Search for the cell housing the specified text and yield its (x, y) center coordinate. 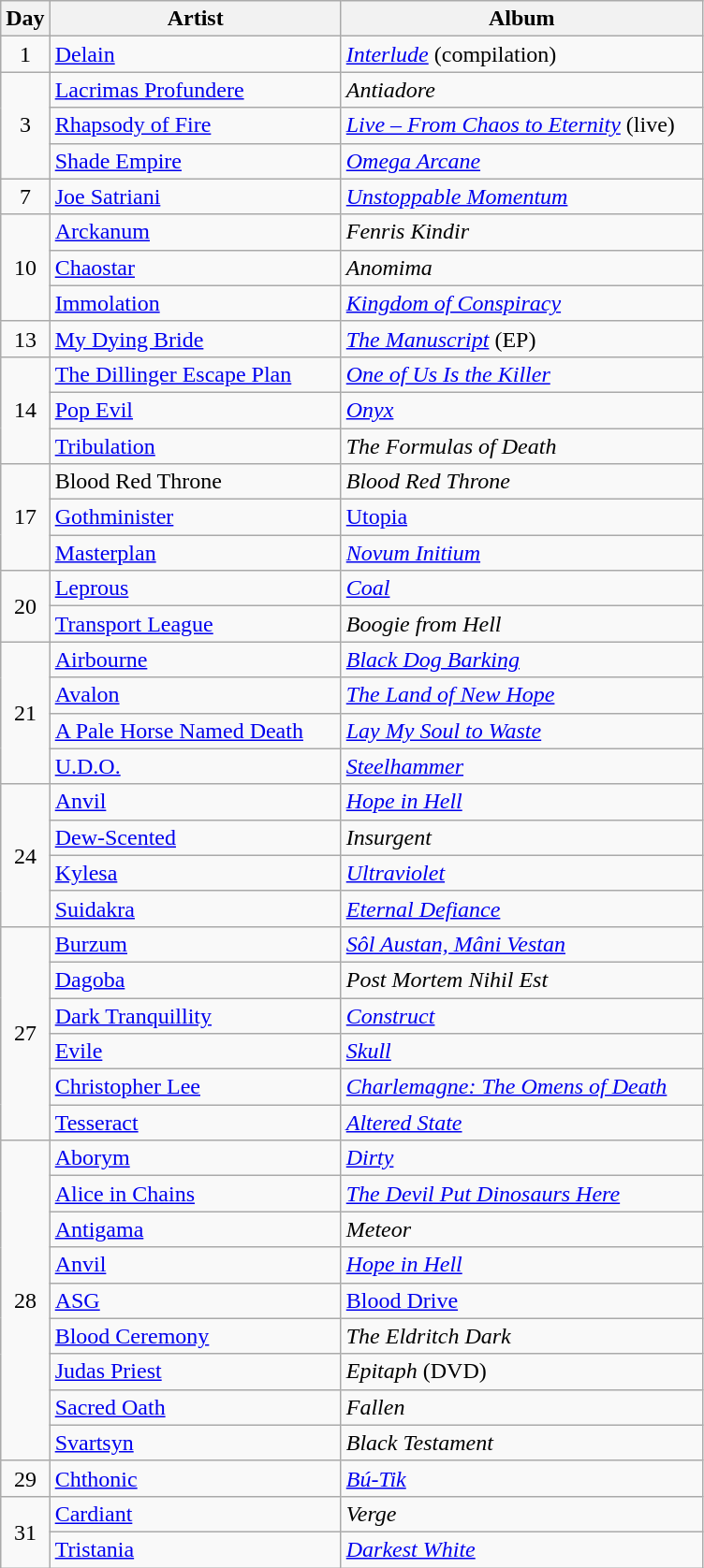
14 (25, 410)
One of Us Is the Killer (521, 374)
Epitaph (DVD) (521, 1372)
ASG (195, 1300)
Sacred Oath (195, 1407)
The Manuscript (EP) (521, 339)
Meteor (521, 1229)
Tribulation (195, 446)
The Formulas of Death (521, 446)
Svartsyn (195, 1443)
Chaostar (195, 268)
U.D.O. (195, 766)
Antiadore (521, 90)
Airbourne (195, 660)
Altered State (521, 1123)
28 (25, 1300)
Novum Initium (521, 553)
Fallen (521, 1407)
Rhapsody of Fire (195, 125)
Burzum (195, 944)
Lay My Soul to Waste (521, 731)
Gothminister (195, 517)
Artist (195, 19)
Suidakra (195, 908)
29 (25, 1478)
Kylesa (195, 873)
Darkest White (521, 1549)
Avalon (195, 695)
1 (25, 54)
21 (25, 713)
Evile (195, 1052)
27 (25, 1033)
A Pale Horse Named Death (195, 731)
Post Mortem Nihil Est (521, 980)
Judas Priest (195, 1372)
Arckanum (195, 232)
10 (25, 268)
The Dillinger Escape Plan (195, 374)
Leprous (195, 588)
Delain (195, 54)
Masterplan (195, 553)
17 (25, 517)
The Devil Put Dinosaurs Here (521, 1194)
Tristania (195, 1549)
Anomima (521, 268)
Joe Satriani (195, 196)
Dirty (521, 1158)
Construct (521, 1015)
13 (25, 339)
Chthonic (195, 1478)
Black Dog Barking (521, 660)
Pop Evil (195, 410)
Onyx (521, 410)
Live – From Chaos to Eternity (live) (521, 125)
31 (25, 1532)
Album (521, 19)
Unstoppable Momentum (521, 196)
Eternal Defiance (521, 908)
Ultraviolet (521, 873)
Verge (521, 1514)
Charlemagne: The Omens of Death (521, 1087)
Utopia (521, 517)
Sôl Austan, Mâni Vestan (521, 944)
7 (25, 196)
3 (25, 125)
Antigama (195, 1229)
24 (25, 855)
Fenris Kindir (521, 232)
The Eldritch Dark (521, 1336)
Blood Drive (521, 1300)
Transport League (195, 624)
My Dying Bride (195, 339)
Dark Tranquillity (195, 1015)
Christopher Lee (195, 1087)
Aborym (195, 1158)
Alice in Chains (195, 1194)
Immolation (195, 303)
The Land of New Hope (521, 695)
Dew-Scented (195, 837)
Shade Empire (195, 161)
Black Testament (521, 1443)
Insurgent (521, 837)
Lacrimas Profundere (195, 90)
Bú-Tik (521, 1478)
Blood Ceremony (195, 1336)
Skull (521, 1052)
Dagoba (195, 980)
Day (25, 19)
Boogie from Hell (521, 624)
Cardiant (195, 1514)
Kingdom of Conspiracy (521, 303)
Coal (521, 588)
Omega Arcane (521, 161)
20 (25, 606)
Tesseract (195, 1123)
Steelhammer (521, 766)
Interlude (compilation) (521, 54)
